Identify which cell holds the provided text, then report its [x, y] central coordinate. 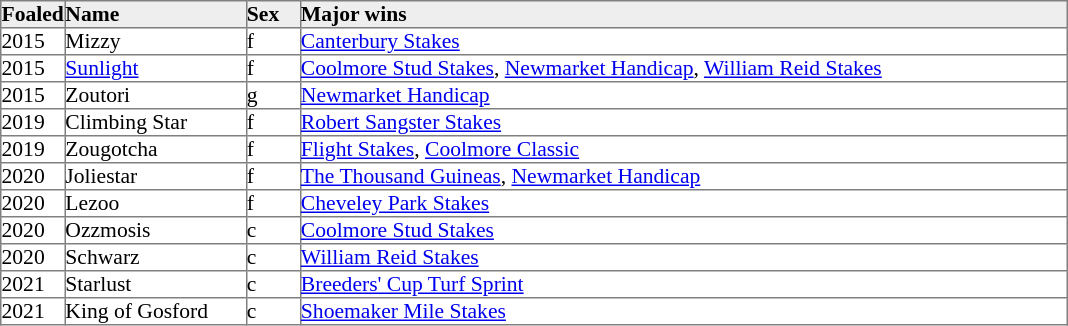
Mizzy [156, 42]
Shoemaker Mile Stakes [683, 312]
Sunlight [156, 68]
Breeders' Cup Turf Sprint [683, 284]
Climbing Star [156, 122]
Canterbury Stakes [683, 42]
Starlust [156, 284]
Sex [273, 14]
Foaled [33, 14]
Ozzmosis [156, 230]
Cheveley Park Stakes [683, 204]
Coolmore Stud Stakes, Newmarket Handicap, William Reid Stakes [683, 68]
Zougotcha [156, 150]
Newmarket Handicap [683, 96]
The Thousand Guineas, Newmarket Handicap [683, 176]
Flight Stakes, Coolmore Classic [683, 150]
Major wins [683, 14]
Robert Sangster Stakes [683, 122]
Joliestar [156, 176]
Coolmore Stud Stakes [683, 230]
Name [156, 14]
g [273, 96]
Schwarz [156, 258]
Zoutori [156, 96]
Lezoo [156, 204]
William Reid Stakes [683, 258]
King of Gosford [156, 312]
